Output the (x, y) coordinate of the center of the cell containing the given text.  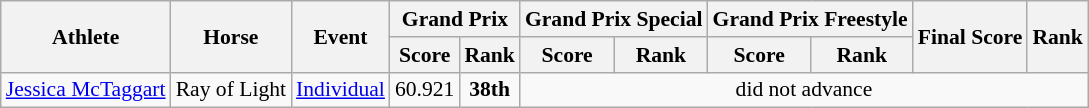
Athlete (86, 36)
Final Score (970, 36)
Ray of Light (231, 90)
Grand Prix Special (614, 19)
Event (340, 36)
Grand Prix (455, 19)
60.921 (424, 90)
Jessica McTaggart (86, 90)
38th (490, 90)
did not advance (804, 90)
Grand Prix Freestyle (810, 19)
Horse (231, 36)
Individual (340, 90)
